Scan for the cell matching the given text and deliver its [x, y] coordinate at center. 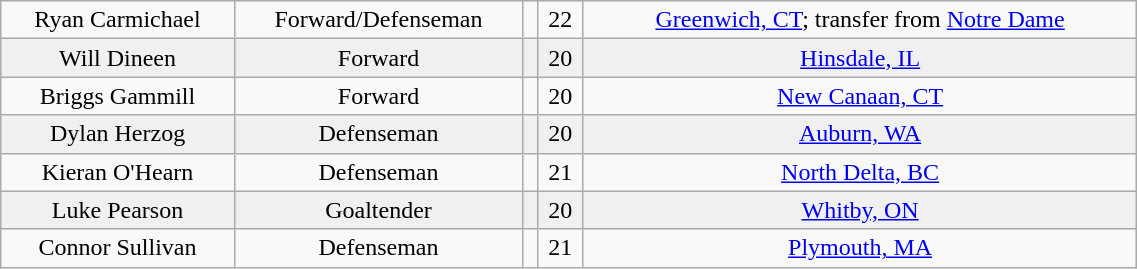
Kieran O'Hearn [118, 172]
Whitby, ON [860, 210]
Dylan Herzog [118, 134]
Hinsdale, IL [860, 58]
Ryan Carmichael [118, 20]
Auburn, WA [860, 134]
Luke Pearson [118, 210]
Forward/Defenseman [378, 20]
22 [560, 20]
Plymouth, MA [860, 248]
Will Dineen [118, 58]
New Canaan, CT [860, 96]
Greenwich, CT; transfer from Notre Dame [860, 20]
North Delta, BC [860, 172]
Connor Sullivan [118, 248]
Goaltender [378, 210]
Briggs Gammill [118, 96]
